Locate the cell with the specified text and output its [X, Y] center coordinate. 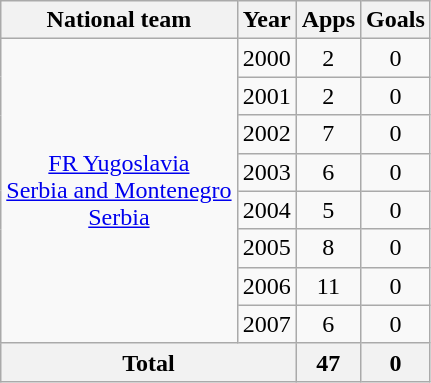
2006 [266, 286]
2001 [266, 96]
47 [328, 362]
Total [148, 362]
2002 [266, 134]
8 [328, 248]
Apps [328, 20]
11 [328, 286]
FR YugoslaviaSerbia and MontenegroSerbia [119, 191]
2007 [266, 324]
7 [328, 134]
5 [328, 210]
National team [119, 20]
2000 [266, 58]
Goals [396, 20]
Year [266, 20]
2005 [266, 248]
2003 [266, 172]
2004 [266, 210]
